Output the [X, Y] coordinate of the center of the cell containing the given text.  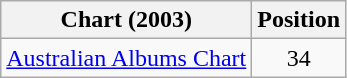
Chart (2003) [126, 20]
34 [299, 58]
Australian Albums Chart [126, 58]
Position [299, 20]
